Find where the given text appears and provide that cell's center as [X, Y] coordinate. 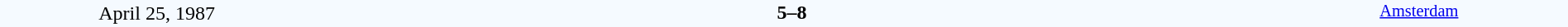
April 25, 1987 [157, 13]
Amsterdam [1419, 13]
5–8 [791, 12]
